Locate the cell with the specified text and output its (X, Y) center coordinate. 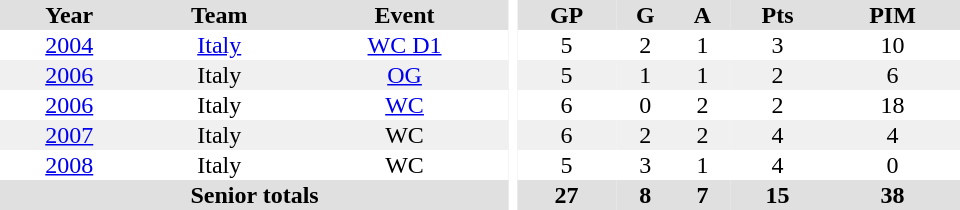
15 (778, 195)
Year (70, 15)
Pts (778, 15)
38 (892, 195)
Senior totals (254, 195)
G (646, 15)
7 (702, 195)
2007 (70, 135)
Team (220, 15)
18 (892, 105)
8 (646, 195)
OG (404, 75)
27 (566, 195)
A (702, 15)
Event (404, 15)
2004 (70, 45)
PIM (892, 15)
10 (892, 45)
2008 (70, 165)
GP (566, 15)
WC D1 (404, 45)
